Scan for the cell matching the given text and deliver its (x, y) coordinate at center. 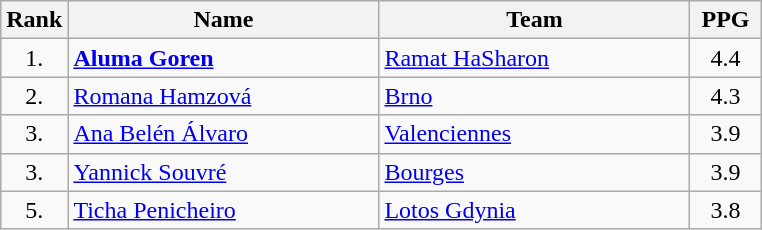
Ana Belén Álvaro (224, 134)
2. (34, 96)
Bourges (534, 172)
Yannick Souvré (224, 172)
4.3 (726, 96)
Lotos Gdynia (534, 210)
PPG (726, 20)
1. (34, 58)
Valenciennes (534, 134)
Team (534, 20)
Brno (534, 96)
3.8 (726, 210)
Rank (34, 20)
4.4 (726, 58)
Ticha Penicheiro (224, 210)
Name (224, 20)
Romana Hamzová (224, 96)
Ramat HaSharon (534, 58)
Aluma Goren (224, 58)
5. (34, 210)
